Find where the given text appears and provide that cell's center as [x, y] coordinate. 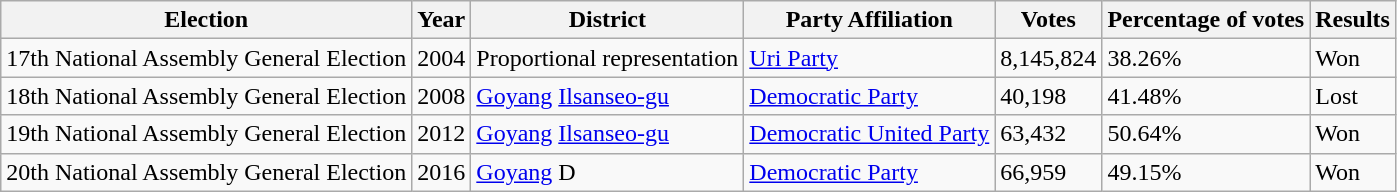
Percentage of votes [1206, 20]
Year [442, 20]
49.15% [1206, 172]
20th National Assembly General Election [206, 172]
41.48% [1206, 96]
19th National Assembly General Election [206, 134]
Democratic United Party [870, 134]
District [608, 20]
Election [206, 20]
Uri Party [870, 58]
2016 [442, 172]
17th National Assembly General Election [206, 58]
50.64% [1206, 134]
2008 [442, 96]
Goyang D [608, 172]
18th National Assembly General Election [206, 96]
2012 [442, 134]
66,959 [1048, 172]
8,145,824 [1048, 58]
Proportional representation [608, 58]
38.26% [1206, 58]
Votes [1048, 20]
Party Affiliation [870, 20]
Lost [1353, 96]
63,432 [1048, 134]
Results [1353, 20]
40,198 [1048, 96]
2004 [442, 58]
